For the text-containing cell, return its midpoint in [x, y] coordinate format. 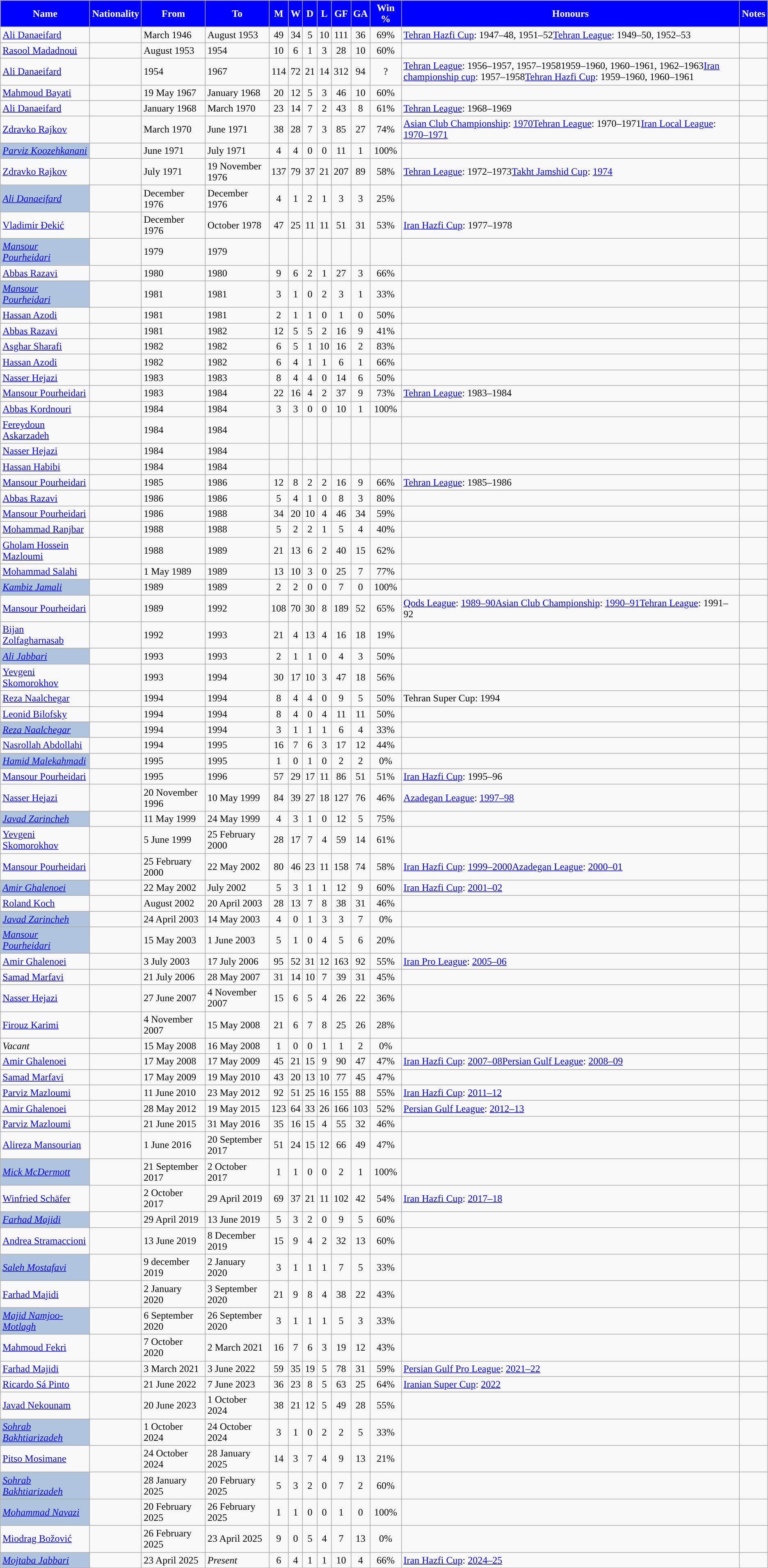
Asghar Sharafi [45, 347]
24 April 2003 [174, 919]
Name [45, 14]
19 May 2010 [237, 1077]
March 1946 [174, 35]
Iran Pro League: 2005–06 [570, 961]
20 November 1996 [174, 797]
19 May 2015 [237, 1108]
85 [341, 130]
23 May 2012 [237, 1093]
56% [386, 678]
Ali Jabbari [45, 656]
Hassan Habibi [45, 467]
80% [386, 498]
31 May 2016 [237, 1124]
1 June 2003 [237, 940]
55 [341, 1124]
36% [386, 998]
64% [386, 1384]
75% [386, 819]
3 March 2021 [174, 1369]
Mojtaba Jabbari [45, 1560]
3 July 2003 [174, 961]
Firouz Karimi [45, 1025]
From [174, 14]
Alireza Mansourian [45, 1145]
44% [386, 745]
Javad Nekounam [45, 1405]
Tehran Super Cup: 1994 [570, 698]
15 May 2003 [174, 940]
17 May 2008 [174, 1061]
Present [237, 1560]
Iranian Super Cup: 2022 [570, 1384]
Win % [386, 14]
64 [295, 1108]
79 [295, 171]
Persian Gulf League: 2012–13 [570, 1108]
Honours [570, 14]
Kambiz Jamali [45, 587]
83% [386, 347]
103 [360, 1108]
20 September 2017 [237, 1145]
26 September 2020 [237, 1321]
Mahmoud Bayati [45, 93]
21% [386, 1458]
62% [386, 550]
July 2002 [237, 888]
Asian Club Championship: 1970Tehran League: 1970–1971Iran Local League: 1970–1971 [570, 130]
D [310, 14]
63 [341, 1384]
24 May 1999 [237, 819]
To [237, 14]
41% [386, 331]
84 [279, 797]
Qods League: 1989–90Asian Club Championship: 1990–91Tehran League: 1991–92 [570, 609]
11 June 2010 [174, 1093]
11 May 1999 [174, 819]
Azadegan League: 1997–98 [570, 797]
65% [386, 609]
3 June 2022 [237, 1369]
21 July 2006 [174, 977]
9 december 2019 [174, 1267]
189 [341, 609]
Mick McDermott [45, 1171]
Tehran Hazfi Cup: 1947–48, 1951–52Tehran League: 1949–50, 1952–53 [570, 35]
Iran Hazfi Cup: 2024–25 [570, 1560]
Tehran League: 1956–1957, 1957–19581959–1960, 1960–1961, 1962–1963Iran championship cup: 1957–1958Tehran Hazfi Cup: 1959–1960, 1960–1961 [570, 71]
Tehran League: 1972–1973Takht Jamshid Cup: 1974 [570, 171]
40 [341, 550]
69% [386, 35]
W [295, 14]
Ricardo Sá Pinto [45, 1384]
Vladimir Đekić [45, 225]
1967 [237, 71]
72 [295, 71]
88 [360, 1093]
20% [386, 940]
21 June 2015 [174, 1124]
Iran Hazfi Cup: 2017–18 [570, 1198]
19 May 1967 [174, 93]
42 [360, 1198]
54% [386, 1198]
28% [386, 1025]
Andrea Stramaccioni [45, 1241]
20 April 2003 [237, 904]
114 [279, 71]
66 [341, 1145]
74% [386, 130]
7 June 2023 [237, 1384]
21 September 2017 [174, 1171]
GA [360, 14]
33 [310, 1108]
Abbas Kordnouri [45, 409]
Iran Hazfi Cup: 2007–08Persian Gulf League: 2008–09 [570, 1061]
5 June 1999 [174, 840]
90 [341, 1061]
6 September 2020 [174, 1321]
108 [279, 609]
80 [279, 866]
Tehran League: 1968–1969 [570, 108]
16 May 2008 [237, 1046]
August 2002 [174, 904]
M [279, 14]
163 [341, 961]
51% [386, 776]
123 [279, 1108]
1996 [237, 776]
45% [386, 977]
7 October 2020 [174, 1348]
Miodrag Božović [45, 1539]
76 [360, 797]
86 [341, 776]
Roland Koch [45, 904]
2 March 2021 [237, 1348]
166 [341, 1108]
57 [279, 776]
1 May 1989 [174, 572]
Persian Gulf Pro League: 2021–22 [570, 1369]
25% [386, 199]
Iran Hazfi Cup: 1995–96 [570, 776]
Majid Namjoo-Motlagh [45, 1321]
Saleh Mostafavi [45, 1267]
312 [341, 71]
14 May 2003 [237, 919]
89 [360, 171]
Hamid Malekahmadi [45, 761]
158 [341, 866]
Nationality [116, 14]
69 [279, 1198]
19% [386, 635]
Mohammad Navazi [45, 1512]
3 September 2020 [237, 1294]
Iran Hazfi Cup: 2011–12 [570, 1093]
1 June 2016 [174, 1145]
October 1978 [237, 225]
137 [279, 171]
Iran Hazfi Cup: 1977–1978 [570, 225]
73% [386, 393]
74 [360, 866]
L [324, 14]
20 June 2023 [174, 1405]
Winfried Schäfer [45, 1198]
Tehran League: 1985–1986 [570, 482]
102 [341, 1198]
94 [360, 71]
Tehran League: 1983–1984 [570, 393]
28 May 2012 [174, 1108]
52% [386, 1108]
Pitso Mosimane [45, 1458]
207 [341, 171]
Notes [754, 14]
Mahmoud Fekri [45, 1348]
77% [386, 572]
95 [279, 961]
Mohammad Ranjbar [45, 529]
77 [341, 1077]
17 July 2006 [237, 961]
Iran Hazfi Cup: 1999–2000Azadegan League: 2000–01 [570, 866]
Vacant [45, 1046]
27 June 2007 [174, 998]
Iran Hazfi Cup: 2001–02 [570, 888]
28 May 2007 [237, 977]
21 June 2022 [174, 1384]
Mohammad Salahi [45, 572]
40% [386, 529]
24 [295, 1145]
78 [341, 1369]
Parviz Koozehkanani [45, 151]
8 December 2019 [237, 1241]
Nasrollah Abdollahi [45, 745]
Rasool Madadnoui [45, 50]
1985 [174, 482]
155 [341, 1093]
? [386, 71]
127 [341, 797]
10 May 1999 [237, 797]
19 November 1976 [237, 171]
53% [386, 225]
Fereydoun Askarzadeh [45, 430]
29 [295, 776]
Leonid Bilofsky [45, 714]
70 [295, 609]
GF [341, 14]
111 [341, 35]
Bijan Zolfagharnasab [45, 635]
Gholam Hossein Mazloumi [45, 550]
